Determine the [x, y] coordinate at the center of the cell enclosing the given text.  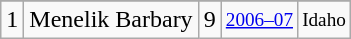
9 [210, 20]
2006–07 [259, 20]
Idaho [324, 20]
Menelik Barbary [111, 20]
1 [12, 20]
